Detect which cell encompasses the target text, then output its (X, Y) center coordinate. 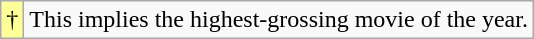
This implies the highest-grossing movie of the year. (279, 20)
† (12, 20)
